From the cell containing the given text, extract its center point as (X, Y) coordinate. 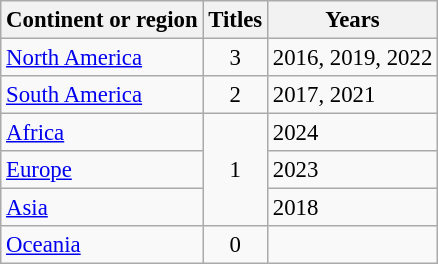
Years (353, 20)
Asia (102, 208)
2016, 2019, 2022 (353, 58)
0 (236, 245)
2023 (353, 170)
2 (236, 95)
1 (236, 170)
Continent or region (102, 20)
3 (236, 58)
2024 (353, 133)
2017, 2021 (353, 95)
2018 (353, 208)
South America (102, 95)
Africa (102, 133)
North America (102, 58)
Titles (236, 20)
Oceania (102, 245)
Europe (102, 170)
